Return (X, Y) of the center of cell containing provided text 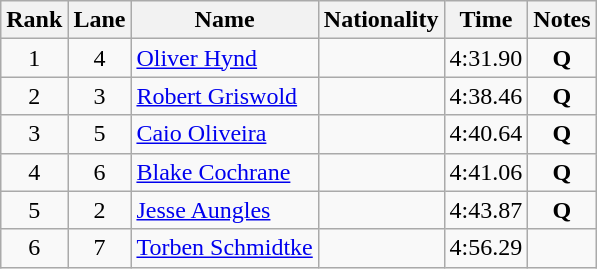
1 (34, 58)
4:38.46 (486, 96)
Time (486, 20)
Torben Schmidtke (224, 248)
Rank (34, 20)
Blake Cochrane (224, 172)
Notes (562, 20)
Robert Griswold (224, 96)
Oliver Hynd (224, 58)
4:41.06 (486, 172)
7 (100, 248)
Lane (100, 20)
Name (224, 20)
4:43.87 (486, 210)
Caio Oliveira (224, 134)
Jesse Aungles (224, 210)
Nationality (381, 20)
4:31.90 (486, 58)
4:40.64 (486, 134)
4:56.29 (486, 248)
